Find where the given text appears and provide that cell's center as [x, y] coordinate. 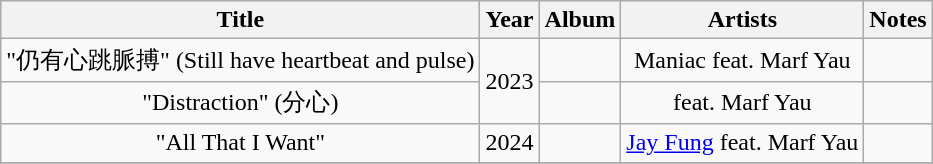
feat. Marf Yau [742, 102]
"仍有心跳脈搏" (Still have heartbeat and pulse) [240, 60]
2023 [510, 82]
Maniac feat. Marf Yau [742, 60]
Year [510, 20]
Notes [898, 20]
"Distraction" (分心) [240, 102]
Album [580, 20]
"All That I Want" [240, 143]
2024 [510, 143]
Jay Fung feat. Marf Yau [742, 143]
Artists [742, 20]
Title [240, 20]
